Provide the [X, Y] coordinate of the cell's center where the given text is located.  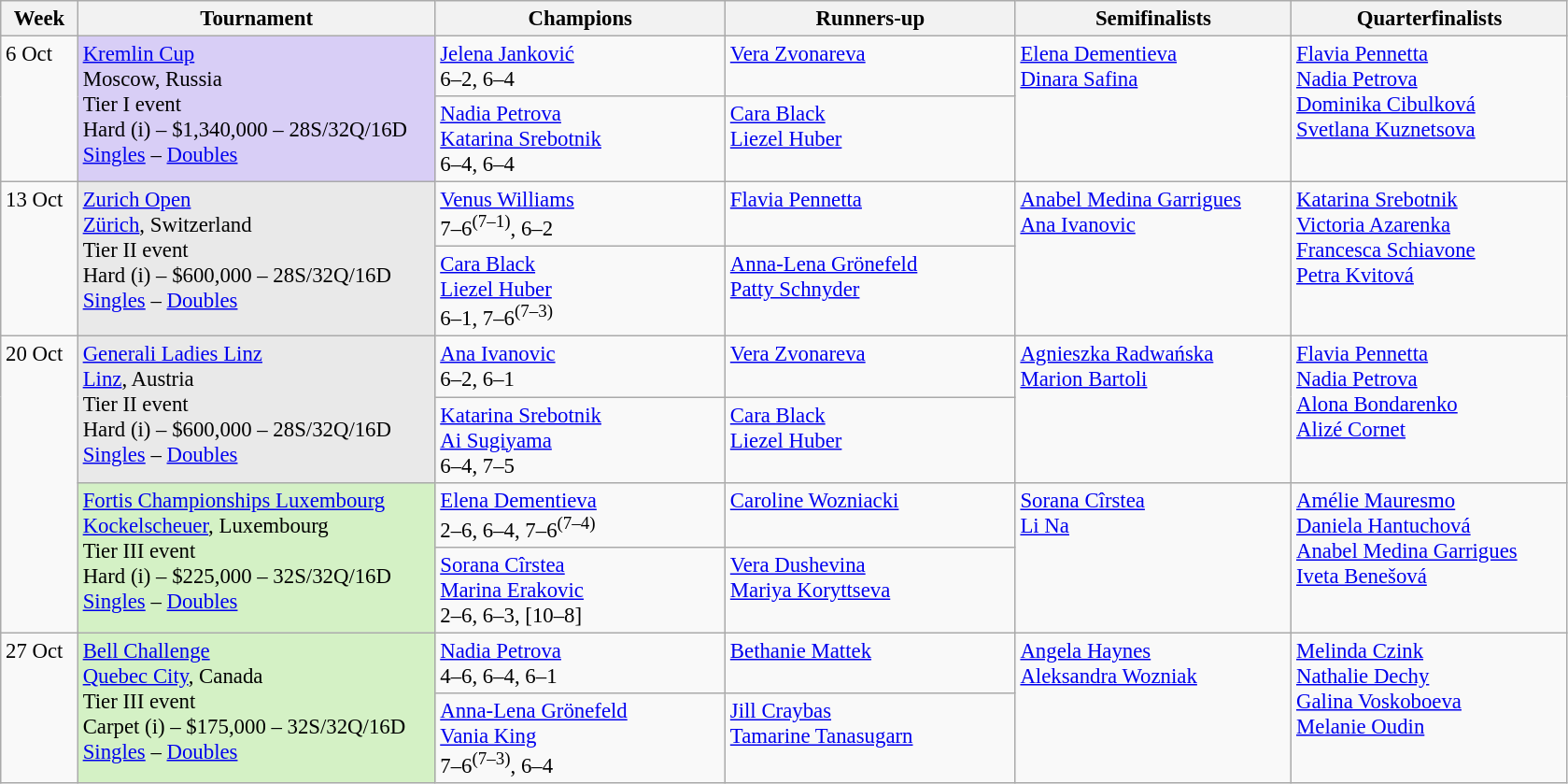
Fortis Championships Luxembourg Kockelscheuer, LuxembourgTier III eventHard (i) – $225,000 – 32S/32Q/16DSingles – Doubles [256, 557]
Agnieszka Radwańska Marion Bartoli [1153, 409]
Elena Dementieva 2–6, 6–4, 7–6(7–4) [581, 514]
Semifinalists [1153, 19]
Tournament [256, 19]
Quarterfinalists [1430, 19]
Anabel Medina Garrigues Ana Ivanovic [1153, 260]
Flavia Pennetta [870, 215]
13 Oct [39, 260]
Anna-Lena Grönefeld Patty Schnyder [870, 292]
Bell ChallengeQuebec City, CanadaTier III eventCarpet (i) – $175,000 – 32S/32Q/16DSingles – Doubles [256, 708]
Sorana Cîrstea Marina Erakovic2–6, 6–3, [10–8] [581, 590]
Elena Dementieva Dinara Safina [1153, 109]
Generali Ladies Linz Linz, AustriaTier II eventHard (i) – $600,000 – 28S/32Q/16DSingles – Doubles [256, 409]
Caroline Wozniacki [870, 514]
6 Oct [39, 109]
Sorana Cîrstea Li Na [1153, 557]
Cara Black Liezel Huber 6–1, 7–6(7–3) [581, 292]
Flavia Pennetta Nadia Petrova Dominika Cibulková Svetlana Kuznetsova [1430, 109]
Katarina Srebotnik Victoria Azarenka Francesca Schiavone Petra Kvitová [1430, 260]
Kremlin Cup Moscow, RussiaTier I eventHard (i) – $1,340,000 – 28S/32Q/16DSingles – Doubles [256, 109]
Angela Haynes Aleksandra Wozniak [1153, 708]
Jelena Janković 6–2, 6–4 [581, 67]
Champions [581, 19]
Flavia Pennetta Nadia Petrova Alona Bondarenko Alizé Cornet [1430, 409]
Anna-Lena Grönefeld Vania King7–6(7–3), 6–4 [581, 738]
Bethanie Mattek [870, 663]
Vera Dushevina Mariya Koryttseva [870, 590]
27 Oct [39, 708]
20 Oct [39, 484]
Runners-up [870, 19]
Katarina Srebotnik Ai Sugiyama6–4, 7–5 [581, 440]
Ana Ivanovic6–2, 6–1 [581, 366]
Week [39, 19]
Melinda Czink Nathalie Dechy Galina Voskoboeva Melanie Oudin [1430, 708]
Venus Williams7–6(7–1), 6–2 [581, 215]
Amélie Mauresmo Daniela Hantuchová Anabel Medina Garrigues Iveta Benešová [1430, 557]
Nadia Petrova Katarina Srebotnik 6–4, 6–4 [581, 139]
Zurich OpenZürich, SwitzerlandTier II eventHard (i) – $600,000 – 28S/32Q/16DSingles – Doubles [256, 260]
Jill Craybas Tamarine Tanasugarn [870, 738]
Nadia Petrova 4–6, 6–4, 6–1 [581, 663]
